Pinpoint the cell where the given text exists, returning its (X, Y) midpoint coordinate. 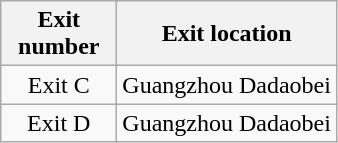
Exit D (59, 123)
Exit location (227, 34)
Exit C (59, 85)
Exit number (59, 34)
